Find where the given text appears and provide that cell's center as [X, Y] coordinate. 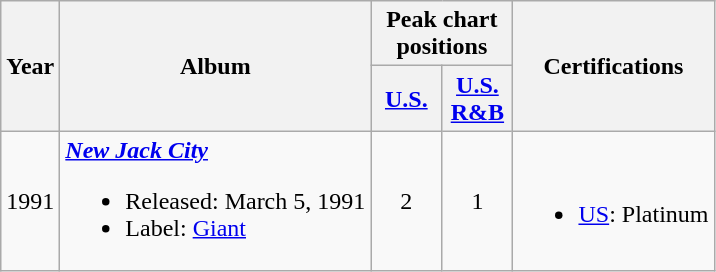
Certifications [614, 66]
Year [30, 66]
U.S. R&B [478, 98]
New Jack CityReleased: March 5, 1991Label: Giant [216, 201]
Album [216, 66]
1991 [30, 201]
U.S. [406, 98]
1 [478, 201]
Peak chart positions [442, 34]
US: Platinum [614, 201]
2 [406, 201]
